Pinpoint the cell where the given text exists, returning its (x, y) midpoint coordinate. 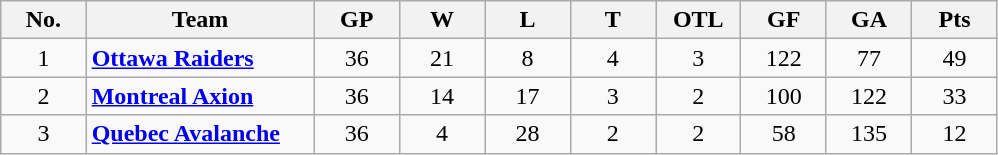
GA (868, 20)
Pts (954, 20)
77 (868, 58)
GP (356, 20)
Quebec Avalanche (200, 134)
No. (44, 20)
L (528, 20)
OTL (698, 20)
T (612, 20)
W (442, 20)
135 (868, 134)
Team (200, 20)
1 (44, 58)
17 (528, 96)
49 (954, 58)
8 (528, 58)
58 (784, 134)
Montreal Axion (200, 96)
28 (528, 134)
33 (954, 96)
100 (784, 96)
12 (954, 134)
21 (442, 58)
Ottawa Raiders (200, 58)
GF (784, 20)
14 (442, 96)
